For the text-containing cell, return its midpoint in [X, Y] coordinate format. 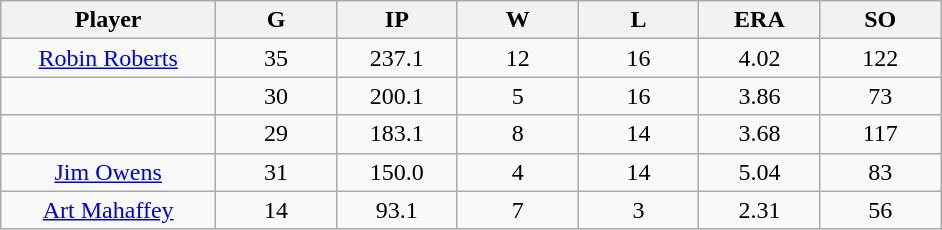
2.31 [760, 210]
7 [518, 210]
L [638, 20]
Jim Owens [108, 172]
237.1 [396, 58]
5 [518, 96]
83 [880, 172]
122 [880, 58]
8 [518, 134]
4 [518, 172]
56 [880, 210]
Robin Roberts [108, 58]
35 [276, 58]
5.04 [760, 172]
12 [518, 58]
150.0 [396, 172]
IP [396, 20]
3 [638, 210]
ERA [760, 20]
Art Mahaffey [108, 210]
G [276, 20]
3.68 [760, 134]
4.02 [760, 58]
117 [880, 134]
31 [276, 172]
SO [880, 20]
93.1 [396, 210]
30 [276, 96]
73 [880, 96]
W [518, 20]
183.1 [396, 134]
3.86 [760, 96]
200.1 [396, 96]
Player [108, 20]
29 [276, 134]
